Determine the (X, Y) coordinate at the center of the cell enclosing the given text.  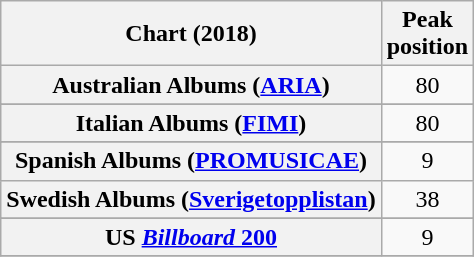
US Billboard 200 (191, 237)
Swedish Albums (Sverigetopplistan) (191, 199)
Chart (2018) (191, 34)
Italian Albums (FIMI) (191, 123)
Spanish Albums (PROMUSICAE) (191, 161)
Peak position (427, 34)
Australian Albums (ARIA) (191, 85)
38 (427, 199)
